For the text-containing cell, return its midpoint in (x, y) coordinate format. 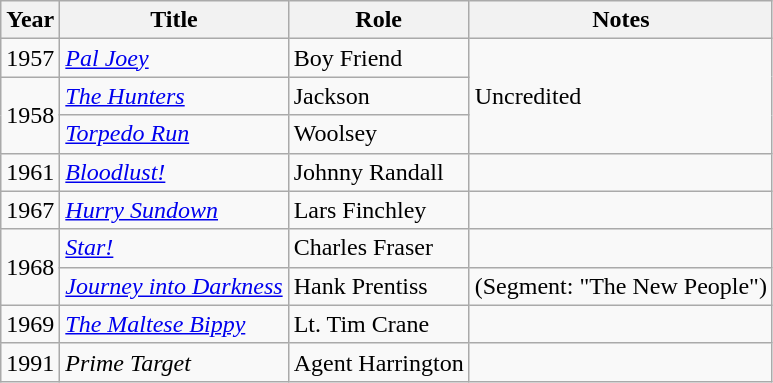
Title (174, 20)
Hurry Sundown (174, 210)
Johnny Randall (378, 172)
The Hunters (174, 96)
1991 (30, 362)
Pal Joey (174, 58)
1969 (30, 324)
The Maltese Bippy (174, 324)
Journey into Darkness (174, 286)
Boy Friend (378, 58)
Hank Prentiss (378, 286)
Lt. Tim Crane (378, 324)
1958 (30, 115)
Agent Harrington (378, 362)
1961 (30, 172)
1957 (30, 58)
Prime Target (174, 362)
Woolsey (378, 134)
Star! (174, 248)
1967 (30, 210)
Charles Fraser (378, 248)
Lars Finchley (378, 210)
Torpedo Run (174, 134)
Notes (620, 20)
Jackson (378, 96)
Year (30, 20)
(Segment: "The New People") (620, 286)
Uncredited (620, 96)
1968 (30, 267)
Role (378, 20)
Bloodlust! (174, 172)
